From the cell containing the given text, extract its center point as (x, y) coordinate. 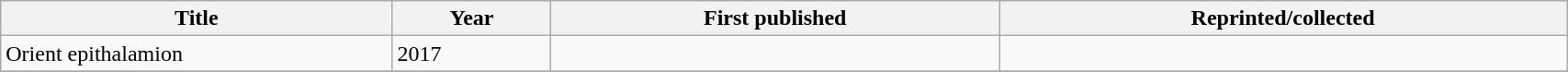
2017 (472, 54)
First published (775, 18)
Year (472, 18)
Reprinted/collected (1283, 18)
Orient epithalamion (197, 54)
Title (197, 18)
